Detect which cell encompasses the target text, then output its (X, Y) center coordinate. 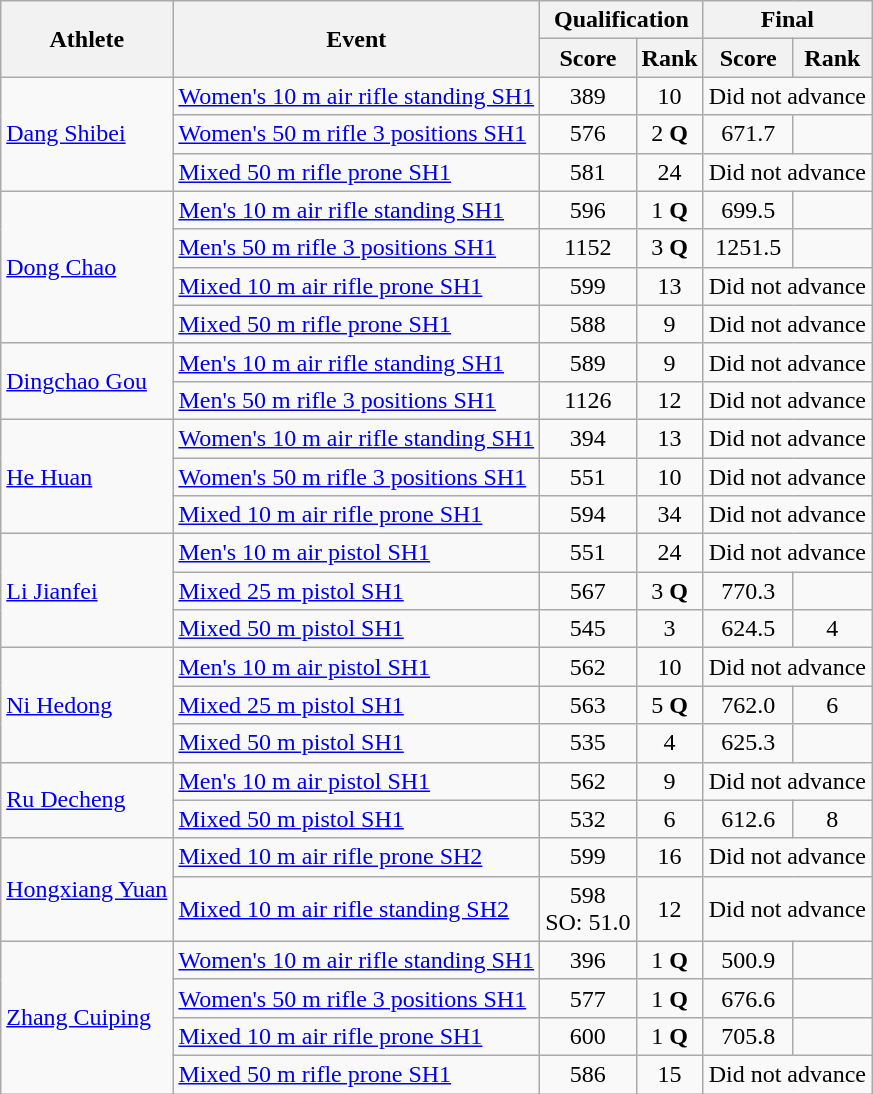
535 (588, 743)
589 (588, 362)
Ni Hedong (87, 705)
8 (832, 819)
394 (588, 438)
676.6 (748, 998)
Athlete (87, 39)
Hongxiang Yuan (87, 890)
1251.5 (748, 248)
2 Q (670, 134)
567 (588, 591)
Zhang Cuiping (87, 1017)
625.3 (748, 743)
500.9 (748, 960)
389 (588, 96)
624.5 (748, 629)
598SO: 51.0 (588, 908)
He Huan (87, 476)
1152 (588, 248)
577 (588, 998)
612.6 (748, 819)
34 (670, 515)
699.5 (748, 210)
586 (588, 1074)
770.3 (748, 591)
15 (670, 1074)
Final (787, 20)
588 (588, 324)
671.7 (748, 134)
5 Q (670, 705)
Dingchao Gou (87, 381)
3 (670, 629)
532 (588, 819)
Dong Chao (87, 267)
762.0 (748, 705)
594 (588, 515)
Qualification (622, 20)
581 (588, 172)
Mixed 10 m air rifle standing SH2 (356, 908)
545 (588, 629)
Li Jianfei (87, 591)
576 (588, 134)
1126 (588, 400)
396 (588, 960)
596 (588, 210)
Ru Decheng (87, 800)
563 (588, 705)
600 (588, 1036)
Dang Shibei (87, 134)
16 (670, 857)
Mixed 10 m air rifle prone SH2 (356, 857)
705.8 (748, 1036)
Event (356, 39)
